Return [X, Y] of the center of cell containing provided text 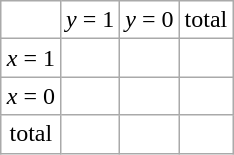
x = 1 [30, 58]
y = 0 [150, 20]
x = 0 [30, 96]
y = 1 [90, 20]
